Determine the [x, y] coordinate at the center of the cell enclosing the given text.  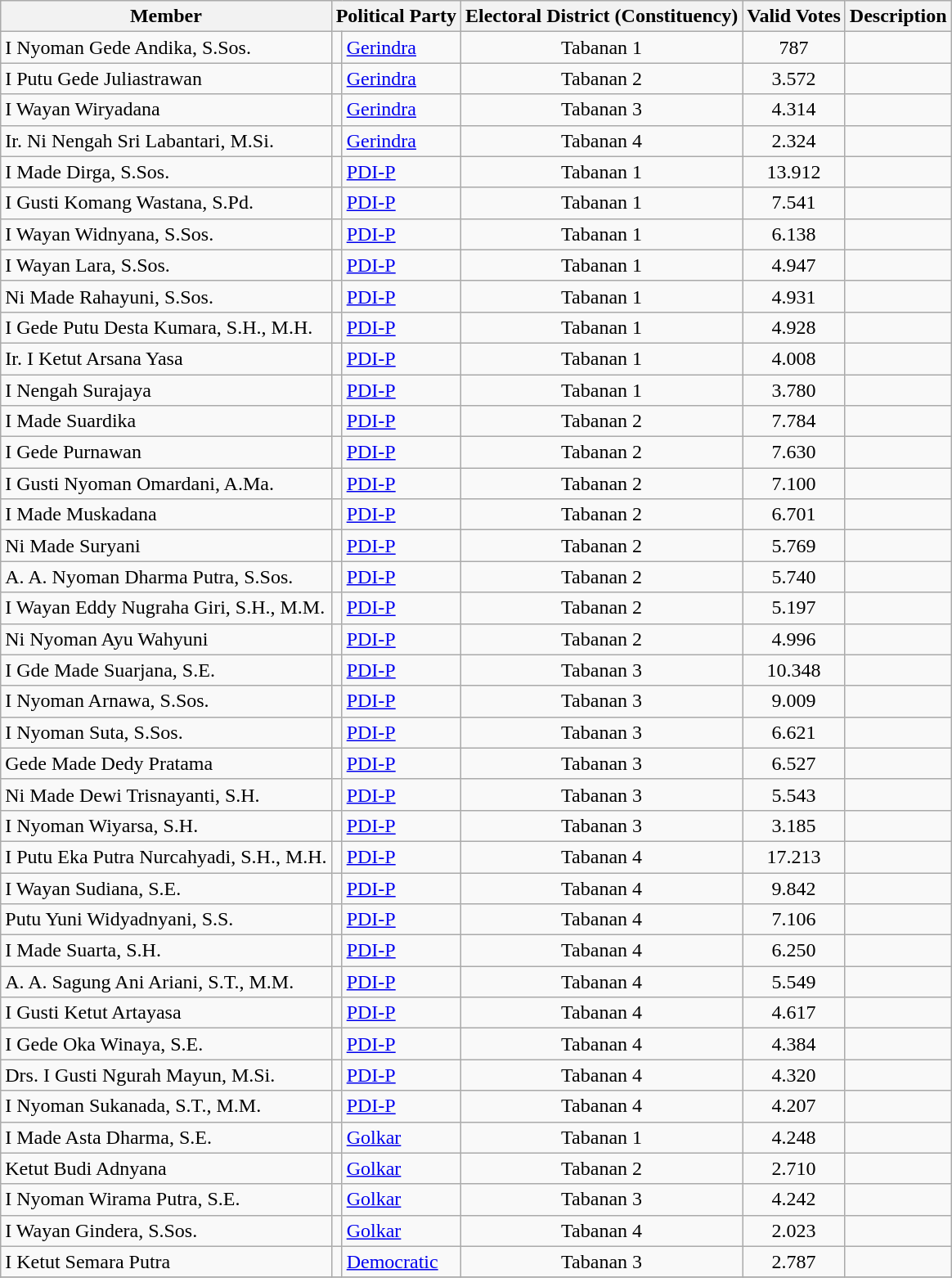
7.541 [794, 203]
13.912 [794, 172]
2.324 [794, 141]
4.384 [794, 1044]
A. A. Sagung Ani Ariani, S.T., M.M. [166, 982]
Ir. I Ketut Arsana Yasa [166, 358]
Drs. I Gusti Ngurah Mayun, M.Si. [166, 1075]
Ni Made Dewi Trisnayanti, S.H. [166, 794]
6.701 [794, 515]
4.996 [794, 639]
Member [166, 16]
9.009 [794, 701]
5.740 [794, 577]
Ir. Ni Nengah Sri Labantari, M.Si. [166, 141]
5.769 [794, 546]
6.138 [794, 234]
I Gede Purnawan [166, 452]
Ni Made Rahayuni, S.Sos. [166, 296]
I Nyoman Arnawa, S.Sos. [166, 701]
4.008 [794, 358]
3.780 [794, 390]
787 [794, 47]
6.527 [794, 763]
3.185 [794, 826]
7.106 [794, 920]
I Wayan Sudiana, S.E. [166, 888]
7.100 [794, 484]
2.787 [794, 1262]
9.842 [794, 888]
Gede Made Dedy Pratama [166, 763]
A. A. Nyoman Dharma Putra, S.Sos. [166, 577]
Description [898, 16]
7.784 [794, 421]
I Wayan Widnyana, S.Sos. [166, 234]
4.928 [794, 327]
Valid Votes [794, 16]
I Nyoman Gede Andika, S.Sos. [166, 47]
I Wayan Gindera, S.Sos. [166, 1231]
I Gusti Komang Wastana, S.Pd. [166, 203]
I Nyoman Wirama Putra, S.E. [166, 1199]
I Wayan Lara, S.Sos. [166, 265]
I Made Asta Dharma, S.E. [166, 1137]
I Wayan Wiryadana [166, 110]
4.931 [794, 296]
2.023 [794, 1231]
I Putu Eka Putra Nurcahyadi, S.H., M.H. [166, 857]
Political Party [396, 16]
Putu Yuni Widyadnyani, S.S. [166, 920]
I Made Dirga, S.Sos. [166, 172]
17.213 [794, 857]
I Made Muskadana [166, 515]
I Nengah Surajaya [166, 390]
3.572 [794, 79]
I Made Suarta, S.H. [166, 951]
I Gede Putu Desta Kumara, S.H., M.H. [166, 327]
5.543 [794, 794]
I Made Suardika [166, 421]
2.710 [794, 1168]
I Wayan Eddy Nugraha Giri, S.H., M.M. [166, 608]
I Gede Oka Winaya, S.E. [166, 1044]
Electoral District (Constituency) [601, 16]
I Nyoman Suta, S.Sos. [166, 732]
I Gde Made Suarjana, S.E. [166, 670]
Ni Made Suryani [166, 546]
I Nyoman Wiyarsa, S.H. [166, 826]
Ni Nyoman Ayu Wahyuni [166, 639]
4.207 [794, 1106]
10.348 [794, 670]
4.947 [794, 265]
Democratic [401, 1262]
6.621 [794, 732]
4.617 [794, 1013]
7.630 [794, 452]
5.197 [794, 608]
4.242 [794, 1199]
4.248 [794, 1137]
6.250 [794, 951]
I Gusti Ketut Artayasa [166, 1013]
Ketut Budi Adnyana [166, 1168]
5.549 [794, 982]
4.314 [794, 110]
I Gusti Nyoman Omardani, A.Ma. [166, 484]
4.320 [794, 1075]
I Ketut Semara Putra [166, 1262]
I Putu Gede Juliastrawan [166, 79]
I Nyoman Sukanada, S.T., M.M. [166, 1106]
